Search for the cell housing the specified text and yield its (x, y) center coordinate. 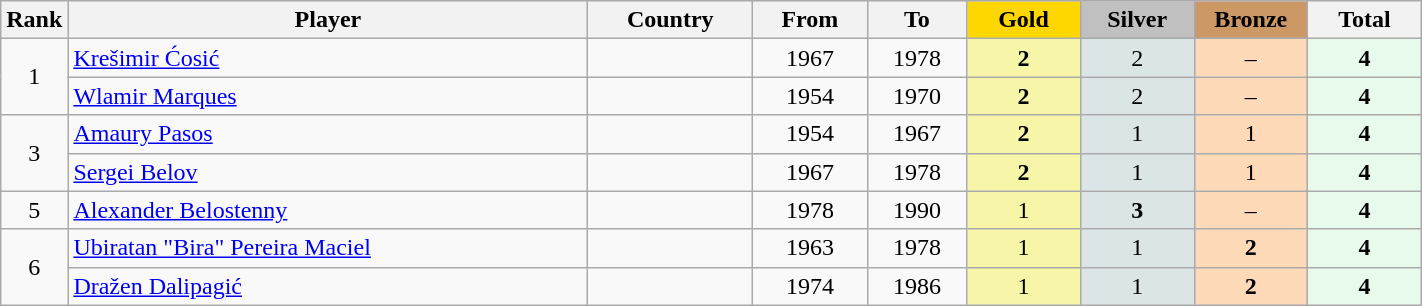
Krešimir Ćosić (328, 58)
1974 (810, 286)
Gold (1024, 20)
6 (34, 267)
Bronze (1251, 20)
Alexander Belostenny (328, 210)
From (810, 20)
1970 (917, 96)
Sergei Belov (328, 172)
1990 (917, 210)
Amaury Pasos (328, 134)
Total (1365, 20)
Player (328, 20)
Ubiratan "Bira" Pereira Maciel (328, 248)
Rank (34, 20)
Wlamir Marques (328, 96)
1963 (810, 248)
Silver (1137, 20)
5 (34, 210)
To (917, 20)
1986 (917, 286)
Country (670, 20)
Dražen Dalipagić (328, 286)
